Detect which cell encompasses the target text, then output its (X, Y) center coordinate. 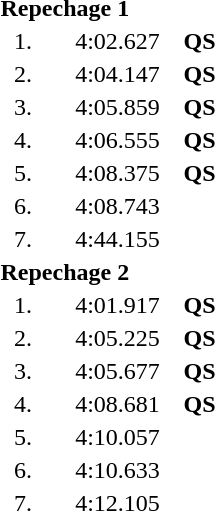
4:44.155 (118, 239)
4:02.627 (118, 41)
4:10.057 (118, 437)
4:05.859 (118, 107)
4:08.375 (118, 173)
4:05.225 (118, 338)
4:04.147 (118, 74)
4:10.633 (118, 470)
4:08.681 (118, 404)
4:05.677 (118, 371)
4:06.555 (118, 140)
4:08.743 (118, 206)
4:01.917 (118, 305)
